Output the [x, y] coordinate of the center of the cell containing the given text.  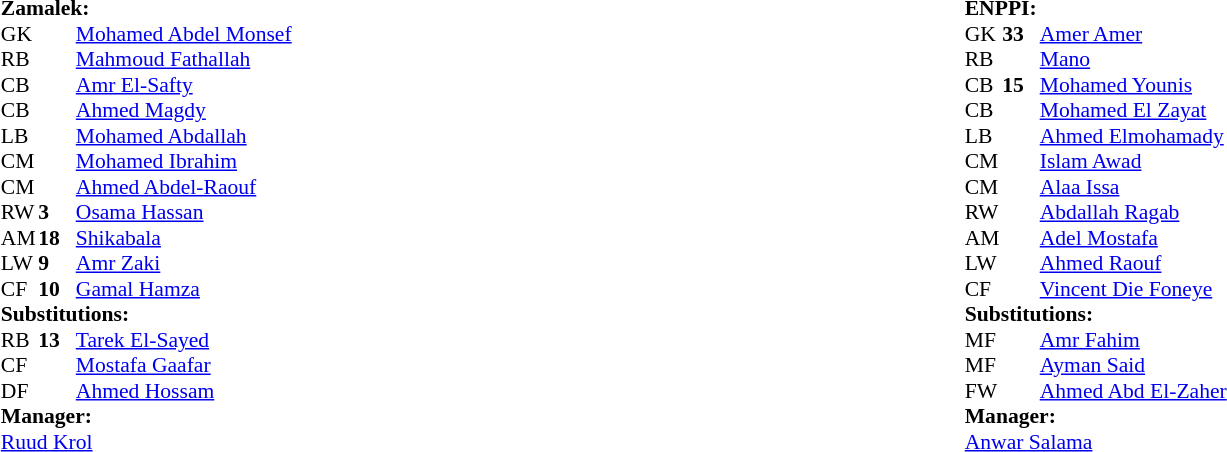
Amr Fahim [1134, 340]
Mohamed Abdel Monsef [184, 34]
Mahmoud Fathallah [184, 59]
Alaa Issa [1134, 187]
3 [57, 213]
33 [1021, 34]
Mostafa Gaafar [184, 365]
Gamal Hamza [184, 289]
15 [1021, 85]
Mohamed Ibrahim [184, 161]
Ahmed Abdel-Raouf [184, 187]
Adel Mostafa [1134, 238]
18 [57, 238]
Amer Amer [1134, 34]
Tarek El-Sayed [184, 340]
Ayman Said [1134, 365]
Osama Hassan [184, 213]
Mohamed Abdallah [184, 136]
9 [57, 263]
13 [57, 340]
Ahmed Elmohamady [1134, 136]
10 [57, 289]
Ahmed Abd El-Zaher [1134, 391]
Abdallah Ragab [1134, 213]
Vincent Die Foneye [1134, 289]
Shikabala [184, 238]
Mohamed Younis [1134, 85]
Ahmed Hossam [184, 391]
Mohamed El Zayat [1134, 111]
FW [984, 391]
Amr El-Safty [184, 85]
DF [20, 391]
Islam Awad [1134, 161]
Ahmed Magdy [184, 111]
Amr Zaki [184, 263]
Mano [1134, 59]
Ahmed Raouf [1134, 263]
